Pinpoint the cell where the given text exists, returning its [X, Y] midpoint coordinate. 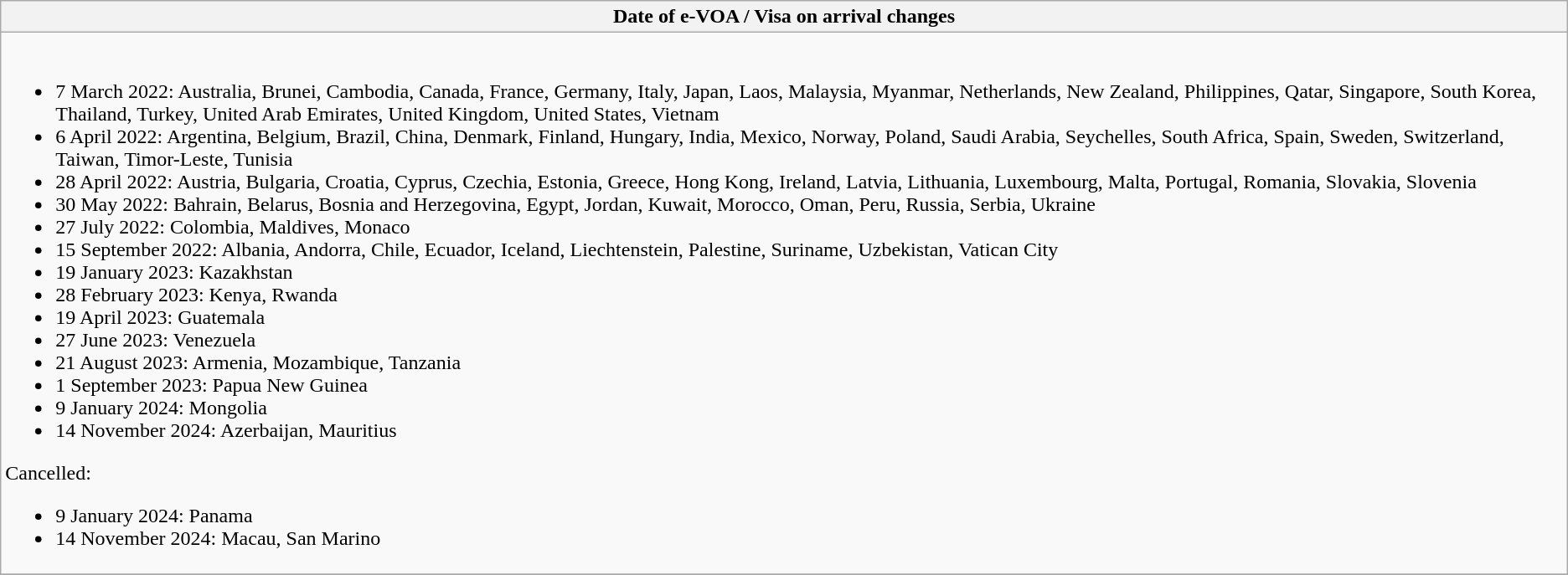
Date of e-VOA / Visa on arrival changes [784, 17]
